From the cell containing the given text, extract its center point as [x, y] coordinate. 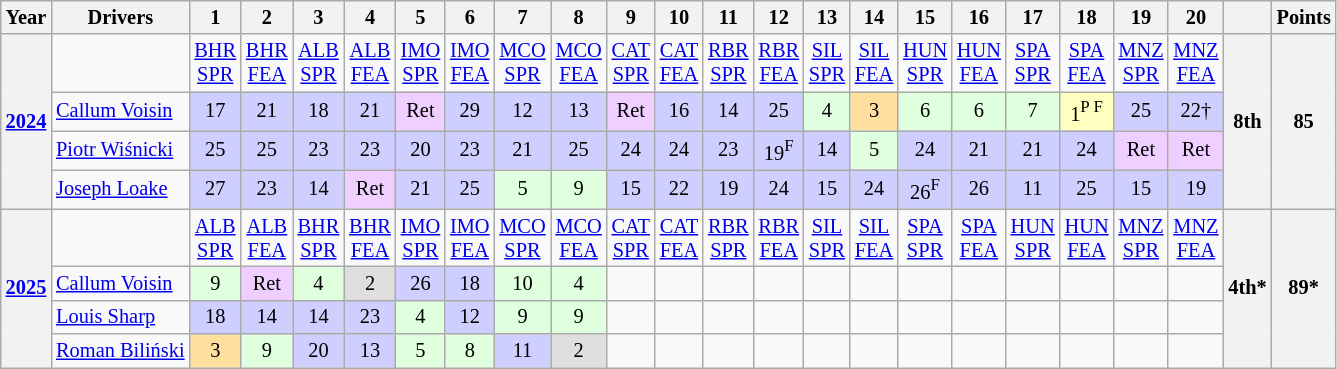
29 [470, 112]
26F [925, 190]
Joseph Loake [120, 190]
Drivers [120, 17]
Roman Biliński [120, 350]
22† [1196, 112]
85 [1304, 122]
2025 [26, 288]
22 [679, 190]
Year [26, 17]
89* [1304, 288]
Piotr Wiśnicki [120, 150]
4th* [1247, 288]
8th [1247, 122]
Louis Sharp [120, 317]
2024 [26, 122]
19F [779, 150]
Points [1304, 17]
27 [215, 190]
1 [215, 17]
1P F [1087, 112]
